From the cell containing the given text, extract its center point as [x, y] coordinate. 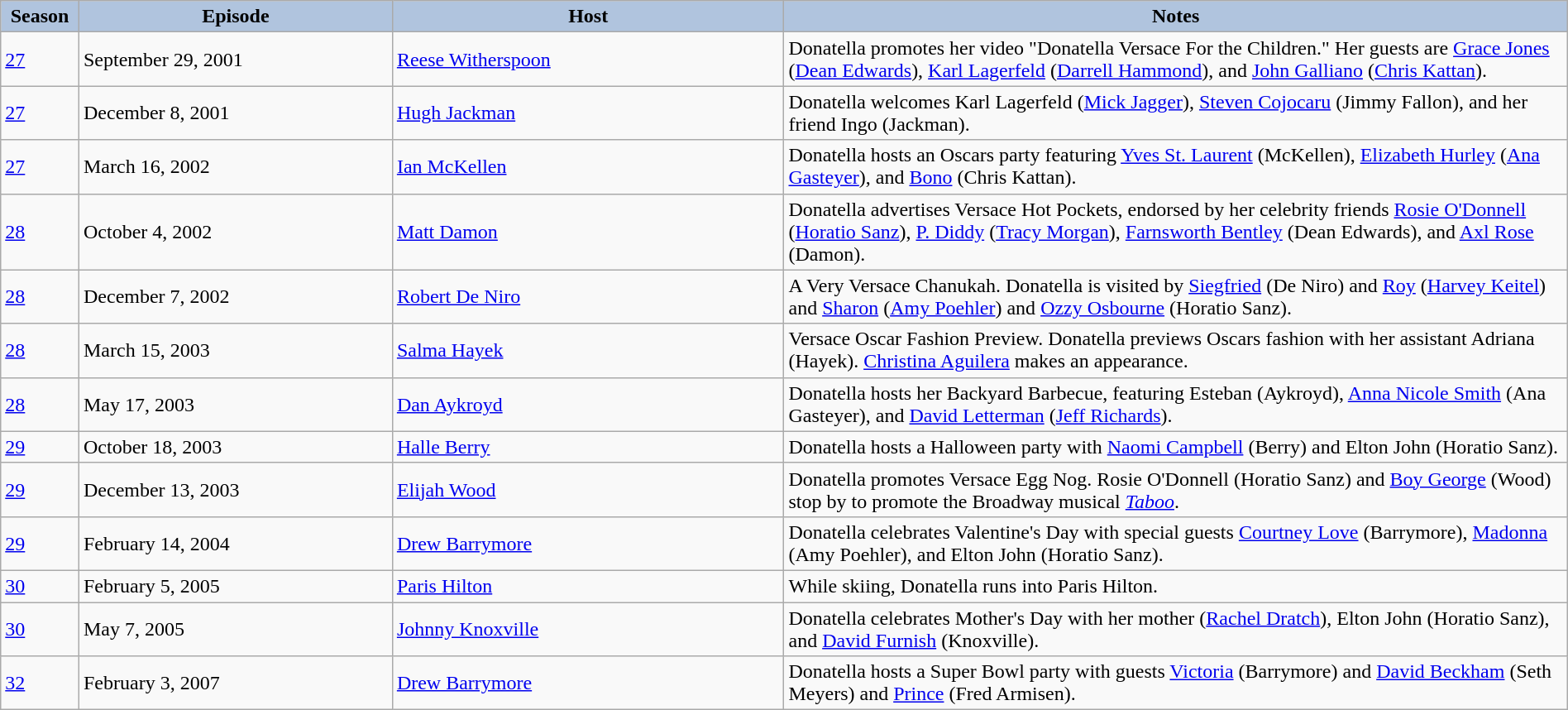
May 17, 2003 [235, 404]
February 5, 2005 [235, 586]
Donatella hosts a Super Bowl party with guests Victoria (Barrymore) and David Beckham (Seth Meyers) and Prince (Fred Armisen). [1176, 684]
Matt Damon [588, 232]
Hugh Jackman [588, 113]
32 [40, 684]
Donatella hosts an Oscars party featuring Yves St. Laurent (McKellen), Elizabeth Hurley (Ana Gasteyer), and Bono (Chris Kattan). [1176, 167]
Donatella celebrates Mother's Day with her mother (Rachel Dratch), Elton John (Horatio Sanz), and David Furnish (Knoxville). [1176, 629]
Robert De Niro [588, 296]
Johnny Knoxville [588, 629]
Salma Hayek [588, 351]
Donatella promotes Versace Egg Nog. Rosie O'Donnell (Horatio Sanz) and Boy George (Wood) stop by to promote the Broadway musical Taboo. [1176, 490]
March 16, 2002 [235, 167]
February 14, 2004 [235, 543]
March 15, 2003 [235, 351]
Donatella hosts her Backyard Barbecue, featuring Esteban (Aykroyd), Anna Nicole Smith (Ana Gasteyer), and David Letterman (Jeff Richards). [1176, 404]
February 3, 2007 [235, 684]
May 7, 2005 [235, 629]
October 18, 2003 [235, 447]
Paris Hilton [588, 586]
Halle Berry [588, 447]
December 13, 2003 [235, 490]
Donatella welcomes Karl Lagerfeld (Mick Jagger), Steven Cojocaru (Jimmy Fallon), and her friend Ingo (Jackman). [1176, 113]
September 29, 2001 [235, 60]
Donatella hosts a Halloween party with Naomi Campbell (Berry) and Elton John (Horatio Sanz). [1176, 447]
Dan Aykroyd [588, 404]
Host [588, 17]
Season [40, 17]
December 8, 2001 [235, 113]
Versace Oscar Fashion Preview. Donatella previews Oscars fashion with her assistant Adriana (Hayek). Christina Aguilera makes an appearance. [1176, 351]
Ian McKellen [588, 167]
Donatella celebrates Valentine's Day with special guests Courtney Love (Barrymore), Madonna (Amy Poehler), and Elton John (Horatio Sanz). [1176, 543]
October 4, 2002 [235, 232]
While skiing, Donatella runs into Paris Hilton. [1176, 586]
December 7, 2002 [235, 296]
Reese Witherspoon [588, 60]
Episode [235, 17]
Elijah Wood [588, 490]
Notes [1176, 17]
